Provide the (x, y) coordinate of the cell's center where the given text is located.  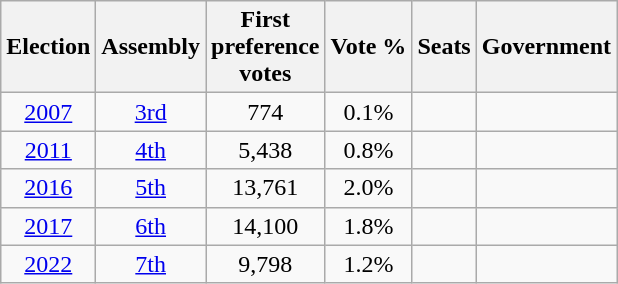
Government (546, 47)
3rd (151, 112)
774 (266, 112)
1.8% (368, 226)
9,798 (266, 264)
6th (151, 226)
2007 (48, 112)
2011 (48, 150)
5,438 (266, 150)
2017 (48, 226)
5th (151, 188)
4th (151, 150)
2016 (48, 188)
0.1% (368, 112)
Election (48, 47)
7th (151, 264)
Assembly (151, 47)
1.2% (368, 264)
13,761 (266, 188)
Vote % (368, 47)
14,100 (266, 226)
First preference votes (266, 47)
2022 (48, 264)
Seats (444, 47)
0.8% (368, 150)
2.0% (368, 188)
